Find where the given text appears and provide that cell's center as (x, y) coordinate. 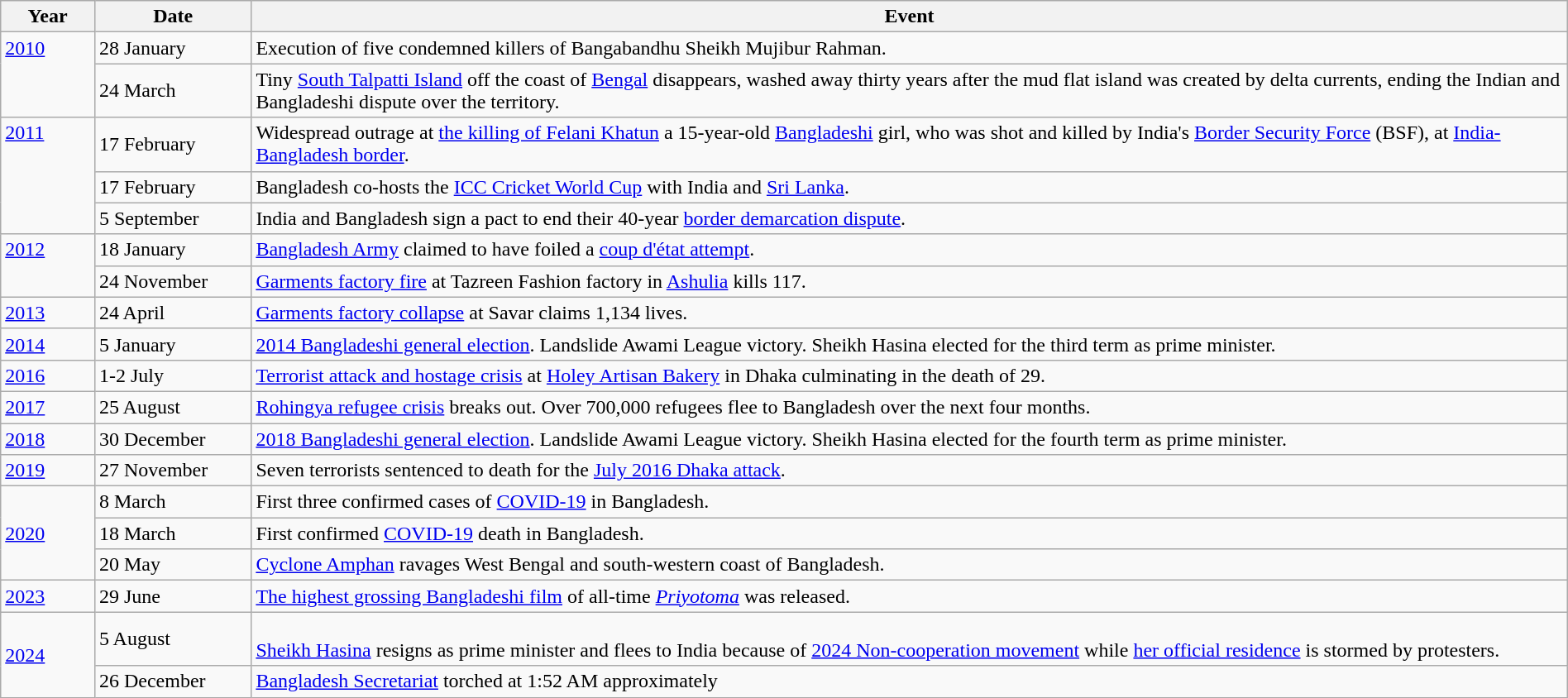
8 March (172, 502)
30 December (172, 439)
2023 (48, 596)
2017 (48, 407)
18 January (172, 250)
2010 (48, 74)
5 January (172, 344)
2011 (48, 175)
2014 (48, 344)
2018 Bangladeshi general election. Landslide Awami League victory. Sheikh Hasina elected for the fourth term as prime minister. (910, 439)
Cyclone Amphan ravages West Bengal and south-western coast of Bangladesh. (910, 565)
Bangladesh co-hosts the ICC Cricket World Cup with India and Sri Lanka. (910, 187)
First confirmed COVID-19 death in Bangladesh. (910, 533)
2014 Bangladeshi general election. Landslide Awami League victory. Sheikh Hasina elected for the third term as prime minister. (910, 344)
2018 (48, 439)
2020 (48, 533)
2019 (48, 471)
Rohingya refugee crisis breaks out. Over 700,000 refugees flee to Bangladesh over the next four months. (910, 407)
27 November (172, 471)
18 March (172, 533)
2013 (48, 313)
Bangladesh Secretariat torched at 1:52 AM approximately (910, 681)
India and Bangladesh sign a pact to end their 40-year border demarcation dispute. (910, 218)
25 August (172, 407)
2016 (48, 375)
1-2 July (172, 375)
5 September (172, 218)
2024 (48, 655)
Execution of five condemned killers of Bangabandhu Sheikh Mujibur Rahman. (910, 48)
20 May (172, 565)
Event (910, 17)
Garments factory collapse at Savar claims 1,134 lives. (910, 313)
2012 (48, 265)
Date (172, 17)
24 November (172, 281)
26 December (172, 681)
Year (48, 17)
Garments factory fire at Tazreen Fashion factory in Ashulia kills 117. (910, 281)
28 January (172, 48)
29 June (172, 596)
5 August (172, 638)
Terrorist attack and hostage crisis at Holey Artisan Bakery in Dhaka culminating in the death of 29. (910, 375)
24 March (172, 91)
Bangladesh Army claimed to have foiled a coup d'état attempt. (910, 250)
24 April (172, 313)
The highest grossing Bangladeshi film of all-time Priyotoma was released. (910, 596)
Seven terrorists sentenced to death for the July 2016 Dhaka attack. (910, 471)
First three confirmed cases of COVID-19 in Bangladesh. (910, 502)
